Detect which cell encompasses the target text, then output its [X, Y] center coordinate. 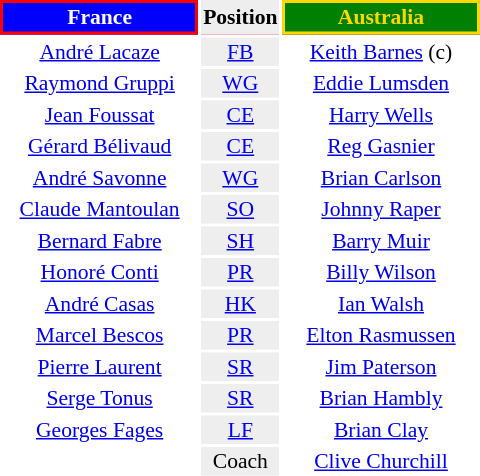
Brian Hambly [381, 398]
Elton Rasmussen [381, 335]
Johnny Raper [381, 209]
Keith Barnes (c) [381, 52]
Jim Paterson [381, 366]
Clive Churchill [381, 461]
LF [240, 430]
FB [240, 52]
Ian Walsh [381, 304]
Brian Clay [381, 430]
Australia [381, 17]
Claude Mantoulan [100, 209]
Gérard Bélivaud [100, 146]
SO [240, 209]
Barry Muir [381, 240]
France [100, 17]
Jean Foussat [100, 114]
Eddie Lumsden [381, 83]
Brian Carlson [381, 178]
Harry Wells [381, 114]
Billy Wilson [381, 272]
SH [240, 240]
Coach [240, 461]
Honoré Conti [100, 272]
André Casas [100, 304]
Pierre Laurent [100, 366]
André Lacaze [100, 52]
Bernard Fabre [100, 240]
Marcel Bescos [100, 335]
HK [240, 304]
Position [240, 17]
Serge Tonus [100, 398]
Georges Fages [100, 430]
Raymond Gruppi [100, 83]
Reg Gasnier [381, 146]
André Savonne [100, 178]
